Return the [X, Y] coordinate for the center point of the cell that contains the specified text.  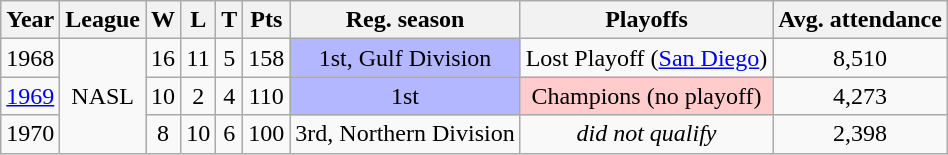
1969 [30, 96]
did not qualify [646, 134]
1970 [30, 134]
4,273 [860, 96]
1968 [30, 58]
League [103, 20]
L [198, 20]
Avg. attendance [860, 20]
W [164, 20]
Year [30, 20]
T [230, 20]
6 [230, 134]
Pts [266, 20]
100 [266, 134]
Playoffs [646, 20]
Reg. season [405, 20]
2,398 [860, 134]
1st, Gulf Division [405, 58]
11 [198, 58]
1st [405, 96]
NASL [103, 96]
4 [230, 96]
16 [164, 58]
2 [198, 96]
8 [164, 134]
Lost Playoff (San Diego) [646, 58]
110 [266, 96]
8,510 [860, 58]
5 [230, 58]
Champions (no playoff) [646, 96]
158 [266, 58]
3rd, Northern Division [405, 134]
